Search for the cell housing the specified text and yield its [x, y] center coordinate. 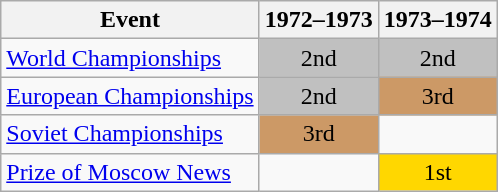
World Championships [130, 58]
Soviet Championships [130, 134]
1972–1973 [318, 20]
1st [438, 172]
Prize of Moscow News [130, 172]
European Championships [130, 96]
Event [130, 20]
1973–1974 [438, 20]
